Pinpoint the cell where the given text exists, returning its [X, Y] midpoint coordinate. 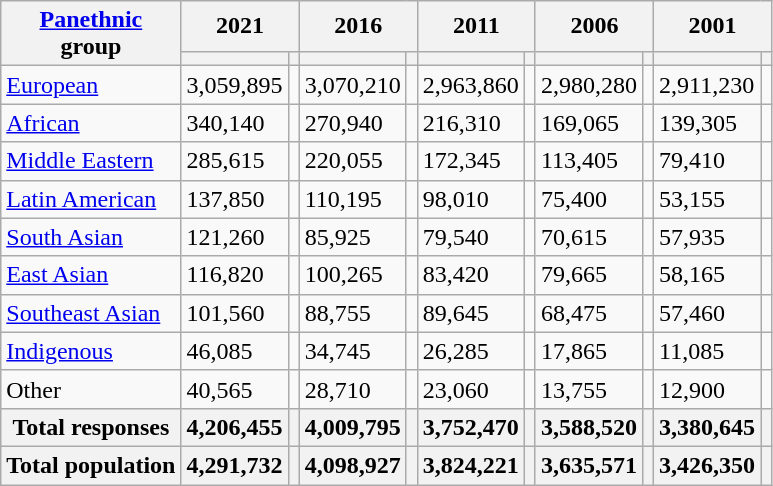
Latin American [91, 199]
2021 [240, 26]
220,055 [352, 161]
216,310 [470, 123]
Total population [91, 465]
53,155 [708, 199]
79,665 [588, 275]
4,098,927 [352, 465]
4,009,795 [352, 427]
98,010 [470, 199]
South Asian [91, 237]
340,140 [234, 123]
70,615 [588, 237]
4,206,455 [234, 427]
88,755 [352, 313]
79,540 [470, 237]
2011 [476, 26]
46,085 [234, 351]
28,710 [352, 389]
2016 [358, 26]
83,420 [470, 275]
3,059,895 [234, 85]
116,820 [234, 275]
101,560 [234, 313]
Middle Eastern [91, 161]
23,060 [470, 389]
3,426,350 [708, 465]
113,405 [588, 161]
137,850 [234, 199]
79,410 [708, 161]
3,635,571 [588, 465]
2,963,860 [470, 85]
Total responses [91, 427]
2,980,280 [588, 85]
89,645 [470, 313]
75,400 [588, 199]
100,265 [352, 275]
East Asian [91, 275]
34,745 [352, 351]
2006 [594, 26]
57,460 [708, 313]
26,285 [470, 351]
Southeast Asian [91, 313]
17,865 [588, 351]
Other [91, 389]
3,588,520 [588, 427]
270,940 [352, 123]
139,305 [708, 123]
3,380,645 [708, 427]
2001 [713, 26]
169,065 [588, 123]
12,900 [708, 389]
121,260 [234, 237]
285,615 [234, 161]
85,925 [352, 237]
2,911,230 [708, 85]
11,085 [708, 351]
Panethnicgroup [91, 34]
40,565 [234, 389]
3,070,210 [352, 85]
3,824,221 [470, 465]
3,752,470 [470, 427]
57,935 [708, 237]
58,165 [708, 275]
Indigenous [91, 351]
68,475 [588, 313]
European [91, 85]
172,345 [470, 161]
4,291,732 [234, 465]
13,755 [588, 389]
110,195 [352, 199]
African [91, 123]
